Extract the (x, y) coordinate from the center of the cell holding the provided text.  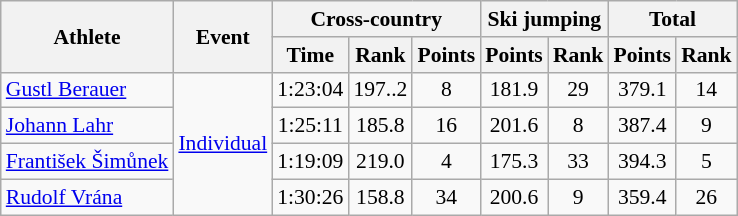
Rudolf Vrána (88, 197)
1:23:04 (310, 90)
394.3 (642, 162)
Johann Lahr (88, 126)
379.1 (642, 90)
Gustl Berauer (88, 90)
387.4 (642, 126)
26 (706, 197)
29 (578, 90)
Total (672, 19)
14 (706, 90)
185.8 (380, 126)
16 (446, 126)
Cross-country (376, 19)
Individual (222, 143)
359.4 (642, 197)
Event (222, 36)
1:19:09 (310, 162)
5 (706, 162)
1:30:26 (310, 197)
200.6 (514, 197)
197..2 (380, 90)
175.3 (514, 162)
158.8 (380, 197)
219.0 (380, 162)
Athlete (88, 36)
201.6 (514, 126)
4 (446, 162)
Time (310, 55)
34 (446, 197)
181.9 (514, 90)
33 (578, 162)
Ski jumping (544, 19)
1:25:11 (310, 126)
František Šimůnek (88, 162)
